Return [x, y] of the center of cell containing provided text 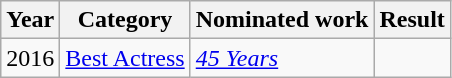
Category [125, 20]
Result [412, 20]
2016 [30, 58]
Nominated work [282, 20]
Best Actress [125, 58]
Year [30, 20]
45 Years [282, 58]
